Find where the given text appears and provide that cell's center as (X, Y) coordinate. 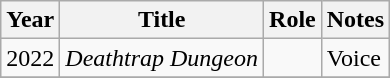
Role (293, 20)
2022 (30, 58)
Title (162, 20)
Deathtrap Dungeon (162, 58)
Year (30, 20)
Notes (355, 20)
Voice (355, 58)
